Determine the (x, y) coordinate at the center of the cell enclosing the given text.  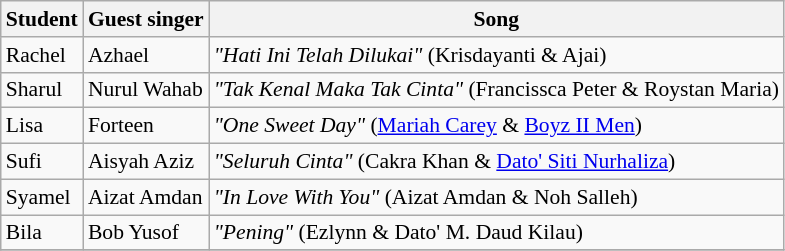
Bila (42, 233)
Azhael (146, 55)
"One Sweet Day" (Mariah Carey & Boyz II Men) (496, 126)
Aisyah Aziz (146, 162)
Syamel (42, 197)
"Tak Kenal Maka Tak Cinta" (Francissca Peter & Roystan Maria) (496, 90)
Bob Yusof (146, 233)
Rachel (42, 55)
Guest singer (146, 19)
Nurul Wahab (146, 90)
Student (42, 19)
Sufi (42, 162)
"Hati Ini Telah Dilukai" (Krisdayanti & Ajai) (496, 55)
"Pening" (Ezlynn & Dato' M. Daud Kilau) (496, 233)
"In Love With You" (Aizat Amdan & Noh Salleh) (496, 197)
Forteen (146, 126)
Sharul (42, 90)
"Seluruh Cinta" (Cakra Khan & Dato' Siti Nurhaliza) (496, 162)
Lisa (42, 126)
Aizat Amdan (146, 197)
Song (496, 19)
